Capture the cell that displays the provided text and extract its [x, y] central coordinate. 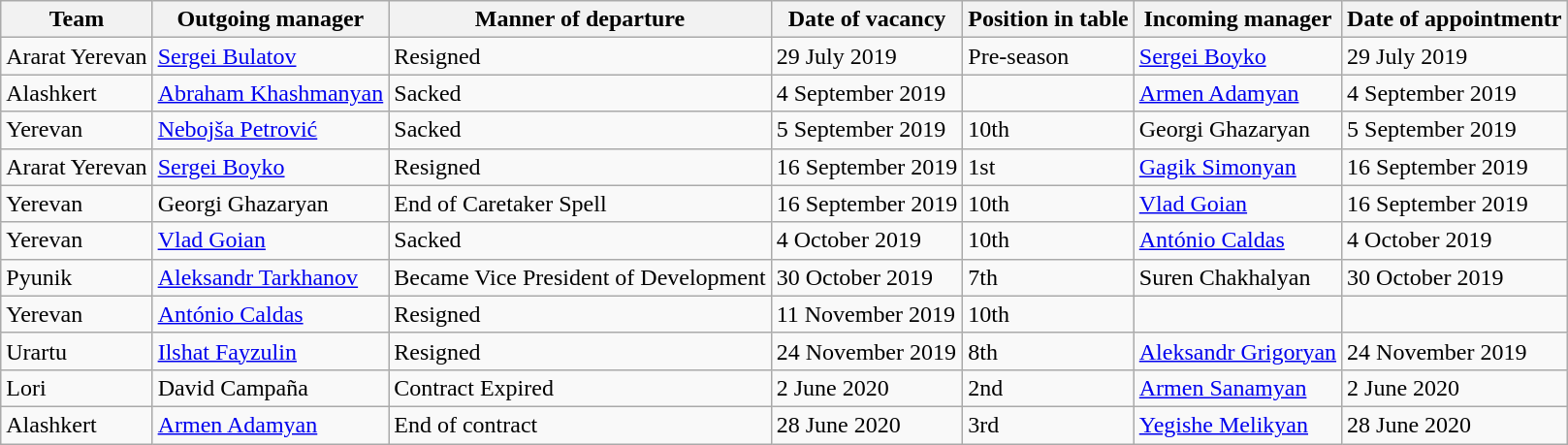
Manner of departure [580, 19]
8th [1048, 351]
Pyunik [77, 277]
Date of appointmentr [1455, 19]
Yegishe Melikyan [1237, 425]
Nebojša Petrović [271, 130]
7th [1048, 277]
1st [1048, 167]
Team [77, 19]
Lori [77, 388]
3rd [1048, 425]
Suren Chakhalyan [1237, 277]
Date of vacancy [867, 19]
Position in table [1048, 19]
Aleksandr Grigoryan [1237, 351]
Abraham Khashmanyan [271, 93]
Sergei Bulatov [271, 56]
Armen Sanamyan [1237, 388]
11 November 2019 [867, 314]
End of Caretaker Spell [580, 204]
Urartu [77, 351]
Ilshat Fayzulin [271, 351]
End of contract [580, 425]
Gagik Simonyan [1237, 167]
Pre-season [1048, 56]
2nd [1048, 388]
David Campaña [271, 388]
Outgoing manager [271, 19]
Contract Expired [580, 388]
Became Vice President of Development [580, 277]
Aleksandr Tarkhanov [271, 277]
Incoming manager [1237, 19]
